Output the (x, y) coordinate of the center of the cell containing the given text.  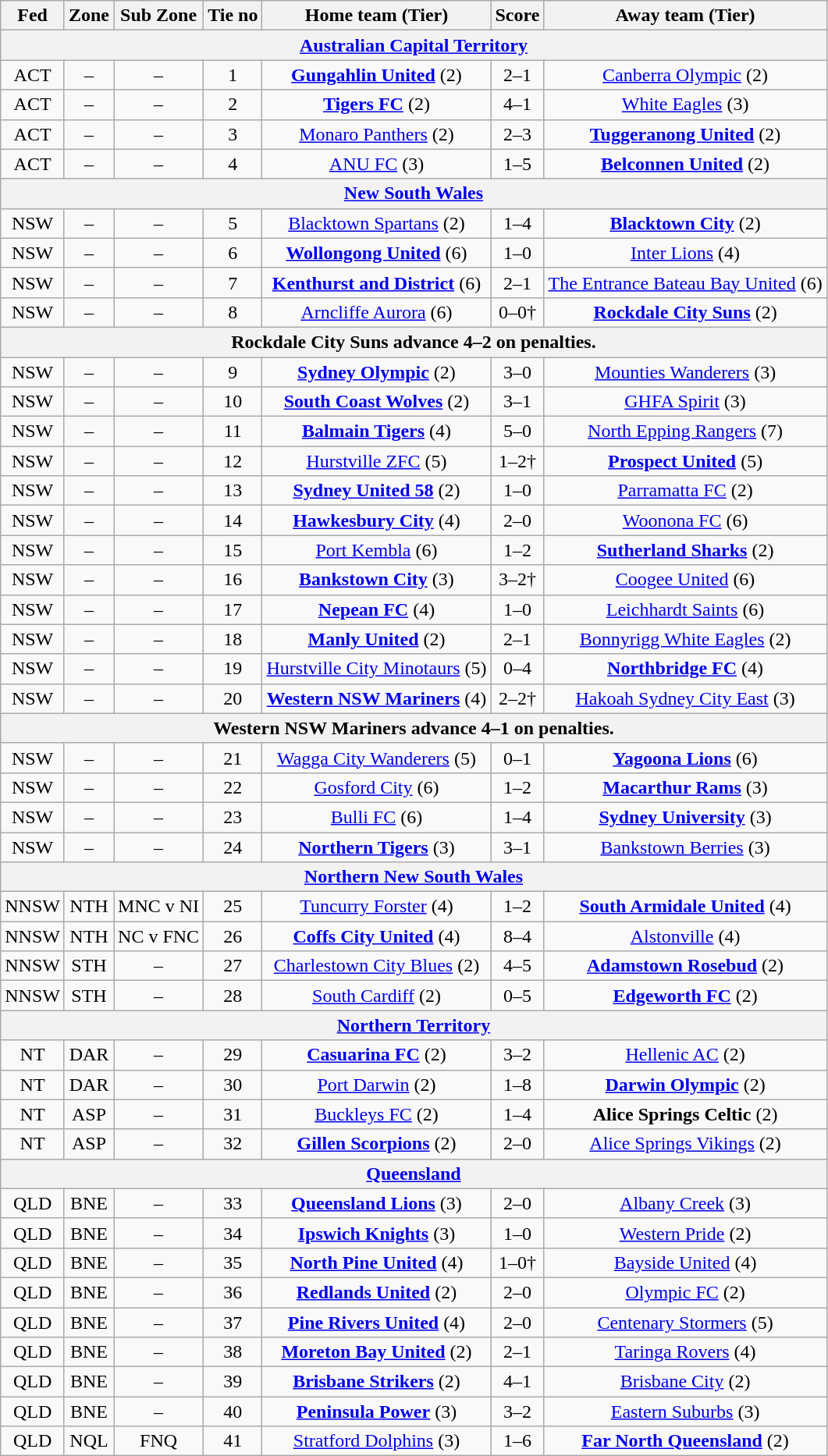
Fed (33, 16)
Rockdale City Suns (2) (685, 312)
Pine Rivers United (4) (376, 1323)
Tigers FC (2) (376, 105)
South Cardiff (2) (376, 996)
21 (233, 758)
16 (233, 580)
Centenary Stormers (5) (685, 1323)
Sub Zone (159, 16)
Woonona FC (6) (685, 520)
Sydney University (3) (685, 817)
Brisbane City (2) (685, 1382)
Peninsula Power (3) (376, 1412)
Arncliffe Aurora (6) (376, 312)
0–0† (517, 312)
Brisbane Strikers (2) (376, 1382)
Bonnyrigg White Eagles (2) (685, 639)
Kenthurst and District (6) (376, 282)
24 (233, 847)
Tuggeranong United (2) (685, 134)
Sydney Olympic (2) (376, 372)
Score (517, 16)
Hakoah Sydney City East (3) (685, 698)
The Entrance Bateau Bay United (6) (685, 282)
10 (233, 402)
40 (233, 1412)
5–0 (517, 431)
25 (233, 907)
Adamstown Rosebud (2) (685, 966)
Ipswich Knights (3) (376, 1233)
Alice Springs Vikings (2) (685, 1144)
20 (233, 698)
2–2† (517, 698)
Port Darwin (2) (376, 1085)
26 (233, 936)
North Epping Rangers (7) (685, 431)
Casuarina FC (2) (376, 1055)
2 (233, 105)
Port Kembla (6) (376, 550)
Eastern Suburbs (3) (685, 1412)
Balmain Tigers (4) (376, 431)
Tie no (233, 16)
South Coast Wolves (2) (376, 402)
36 (233, 1292)
Australian Capital Territory (414, 45)
Olympic FC (2) (685, 1292)
5 (233, 223)
Western NSW Mariners (4) (376, 698)
Coffs City United (4) (376, 936)
11 (233, 431)
Bankstown Berries (3) (685, 847)
Parramatta FC (2) (685, 491)
Sydney United 58 (2) (376, 491)
Taringa Rovers (4) (685, 1352)
38 (233, 1352)
Bulli FC (6) (376, 817)
Hurstville City Minotaurs (5) (376, 669)
18 (233, 639)
Home team (Tier) (376, 16)
30 (233, 1085)
39 (233, 1382)
Alstonville (4) (685, 936)
Charlestown City Blues (2) (376, 966)
Nepean FC (4) (376, 609)
Bankstown City (3) (376, 580)
8 (233, 312)
Northern Tigers (3) (376, 847)
2–3 (517, 134)
Hawkesbury City (4) (376, 520)
Gungahlin United (2) (376, 75)
0–1 (517, 758)
Blacktown Spartans (2) (376, 223)
FNQ (159, 1441)
19 (233, 669)
Manly United (2) (376, 639)
NC v FNC (159, 936)
32 (233, 1144)
1–6 (517, 1441)
34 (233, 1233)
ANU FC (3) (376, 164)
1–2† (517, 461)
Tuncurry Forster (4) (376, 907)
Buckleys FC (2) (376, 1114)
22 (233, 787)
8–4 (517, 936)
3–0 (517, 372)
Hellenic AC (2) (685, 1055)
12 (233, 461)
7 (233, 282)
Western NSW Mariners advance 4–1 on penalties. (414, 728)
1–0† (517, 1262)
Hurstville ZFC (5) (376, 461)
Gillen Scorpions (2) (376, 1144)
4 (233, 164)
Leichhardt Saints (6) (685, 609)
33 (233, 1203)
Sutherland Sharks (2) (685, 550)
Canberra Olympic (2) (685, 75)
NQL (89, 1441)
Monaro Panthers (2) (376, 134)
1–8 (517, 1085)
Inter Lions (4) (685, 253)
1–5 (517, 164)
0–5 (517, 996)
14 (233, 520)
GHFA Spirit (3) (685, 402)
Moreton Bay United (2) (376, 1352)
Queensland Lions (3) (376, 1203)
Belconnen United (2) (685, 164)
27 (233, 966)
Queensland (414, 1174)
1 (233, 75)
Away team (Tier) (685, 16)
4–5 (517, 966)
35 (233, 1262)
White Eagles (3) (685, 105)
North Pine United (4) (376, 1262)
Rockdale City Suns advance 4–2 on penalties. (414, 342)
41 (233, 1441)
Bayside United (4) (685, 1262)
Edgeworth FC (2) (685, 996)
Western Pride (2) (685, 1233)
Albany Creek (3) (685, 1203)
0–4 (517, 669)
3–2† (517, 580)
37 (233, 1323)
15 (233, 550)
31 (233, 1114)
Macarthur Rams (3) (685, 787)
3 (233, 134)
Prospect United (5) (685, 461)
Blacktown City (2) (685, 223)
Redlands United (2) (376, 1292)
Yagoona Lions (6) (685, 758)
Wagga City Wanderers (5) (376, 758)
South Armidale United (4) (685, 907)
Gosford City (6) (376, 787)
Mounties Wanderers (3) (685, 372)
9 (233, 372)
Darwin Olympic (2) (685, 1085)
Alice Springs Celtic (2) (685, 1114)
28 (233, 996)
Wollongong United (6) (376, 253)
Northern New South Wales (414, 877)
Coogee United (6) (685, 580)
Northbridge FC (4) (685, 669)
Zone (89, 16)
Stratford Dolphins (3) (376, 1441)
New South Wales (414, 194)
Far North Queensland (2) (685, 1441)
17 (233, 609)
29 (233, 1055)
Northern Territory (414, 1025)
23 (233, 817)
13 (233, 491)
MNC v NI (159, 907)
6 (233, 253)
